Provide the [X, Y] coordinate of the cell's center where the given text is located.  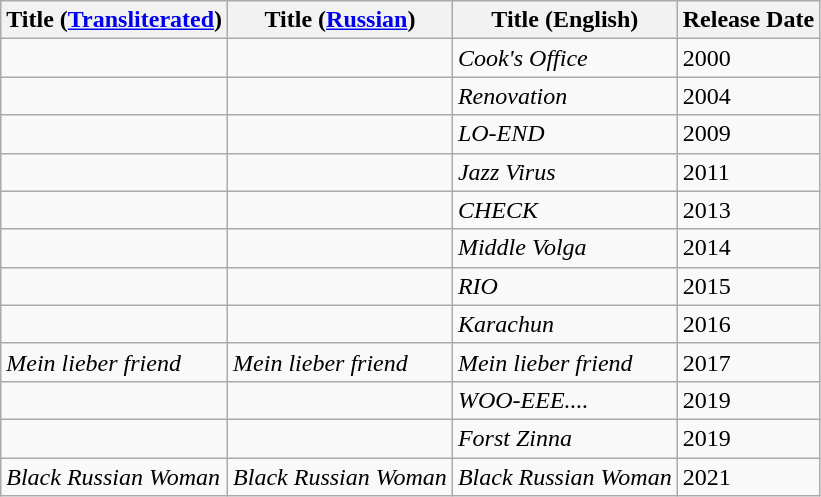
Forst Zinna [564, 438]
Karachun [564, 324]
2017 [748, 362]
Renovation [564, 96]
Title (Russian) [340, 20]
Title (English) [564, 20]
LO-END [564, 134]
2004 [748, 96]
2021 [748, 477]
WOO-EEE.... [564, 400]
2014 [748, 248]
2000 [748, 58]
2011 [748, 172]
CHECK [564, 210]
Release Date [748, 20]
RIO [564, 286]
2009 [748, 134]
2016 [748, 324]
2013 [748, 210]
2015 [748, 286]
Title (Transliterated) [114, 20]
Jazz Virus [564, 172]
Cook's Office [564, 58]
Middle Volga [564, 248]
